Output the (X, Y) coordinate of the center of the cell containing the given text.  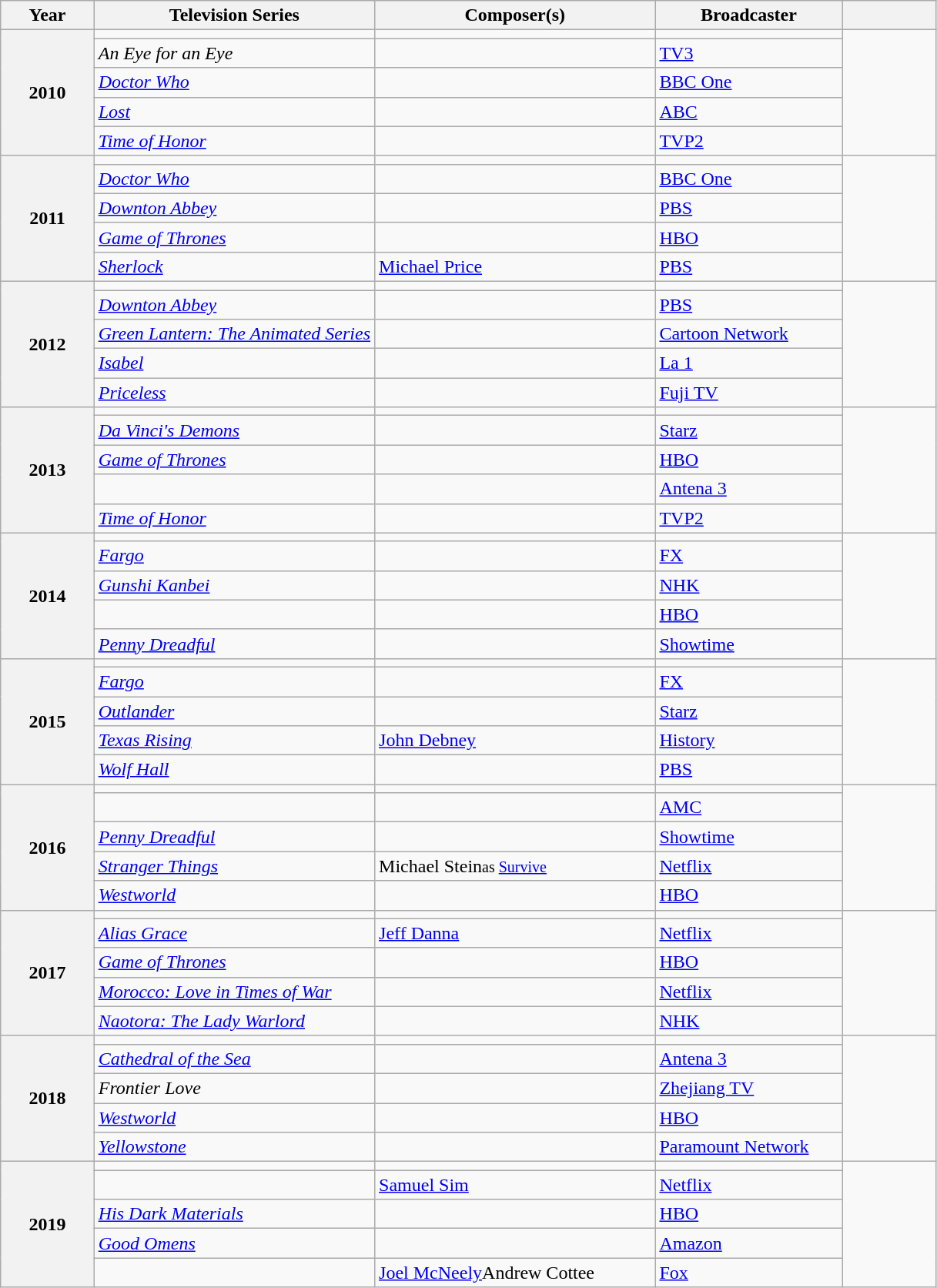
2017 (48, 973)
Naotora: The Lady Warlord (234, 1021)
Green Lantern: The Animated Series (234, 334)
Fox (748, 1273)
TV3 (748, 53)
Lost (234, 112)
2013 (48, 470)
2015 (48, 721)
Fuji TV (748, 393)
Samuel Sim (515, 1185)
Yellowstone (234, 1147)
2011 (48, 219)
Good Omens (234, 1243)
His Dark Materials (234, 1214)
Alias Grace (234, 933)
Jeff Danna (515, 933)
Composer(s) (515, 15)
History (748, 741)
Outlander (234, 711)
Zhejiang TV (748, 1088)
Michael Price (515, 266)
Wolf Hall (234, 770)
Gunshi Kanbei (234, 585)
2014 (48, 596)
Morocco: Love in Times of War (234, 992)
Stranger Things (234, 866)
AMC (748, 808)
2018 (48, 1098)
ABC (748, 112)
Sherlock (234, 266)
Michael Steinas Survive (515, 866)
John Debney (515, 741)
Joel McNeelyAndrew Cottee (515, 1273)
2010 (48, 92)
Texas Rising (234, 741)
Television Series (234, 15)
La 1 (748, 363)
Da Vinci's Demons (234, 430)
Priceless (234, 393)
Cartoon Network (748, 334)
Paramount Network (748, 1147)
Broadcaster (748, 15)
2019 (48, 1224)
An Eye for an Eye (234, 53)
2016 (48, 847)
Isabel (234, 363)
Frontier Love (234, 1088)
Year (48, 15)
Cathedral of the Sea (234, 1059)
2012 (48, 343)
Amazon (748, 1243)
